Provide the (X, Y) coordinate of the cell's center where the given text is located.  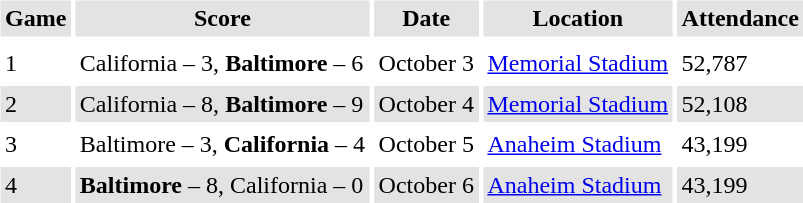
2 (35, 104)
October 6 (426, 185)
October 4 (426, 104)
1 (35, 64)
Location (578, 18)
Attendance (740, 18)
Baltimore – 3, California – 4 (222, 144)
October 3 (426, 64)
October 5 (426, 144)
California – 3, Baltimore – 6 (222, 64)
Game (35, 18)
4 (35, 185)
52,108 (740, 104)
3 (35, 144)
California – 8, Baltimore – 9 (222, 104)
Date (426, 18)
Baltimore – 8, California – 0 (222, 185)
Score (222, 18)
52,787 (740, 64)
